Scan for the cell matching the given text and deliver its [X, Y] coordinate at center. 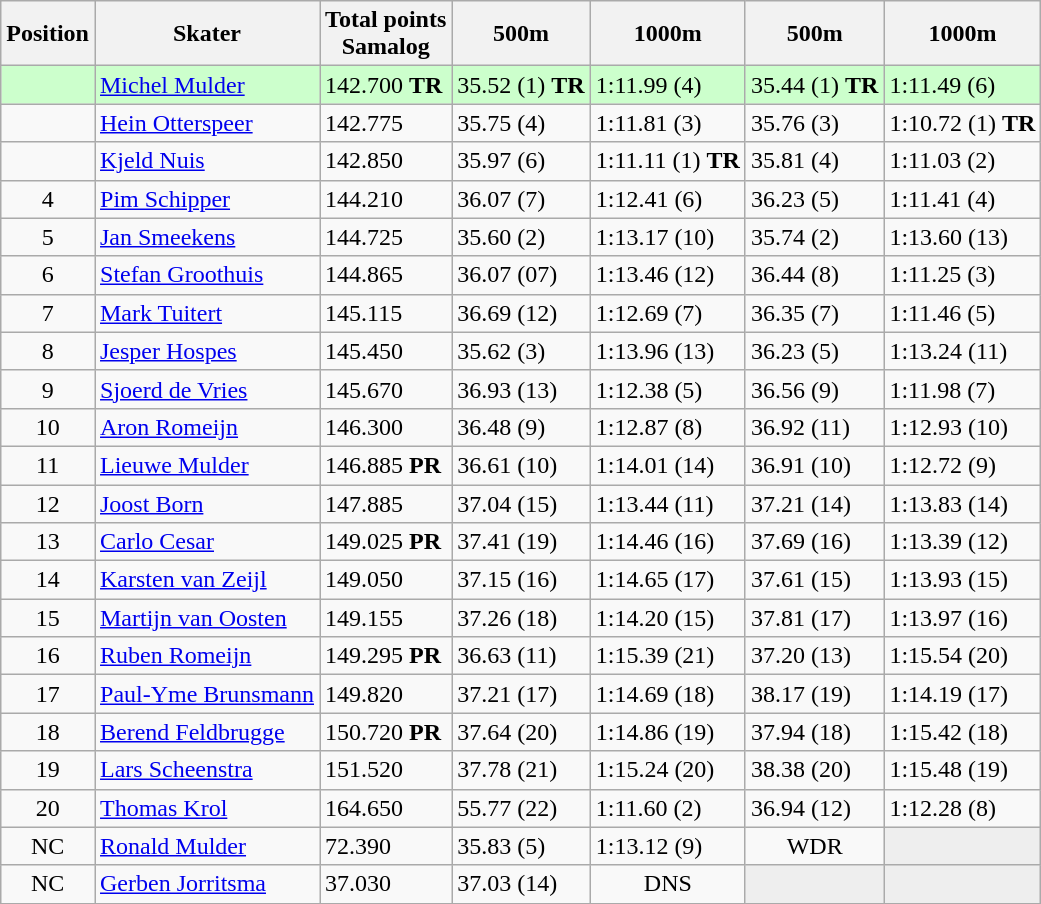
144.210 [386, 199]
8 [48, 351]
36.63 (11) [521, 656]
1:13.96 (13) [668, 351]
1:13.93 (15) [962, 580]
Paul-Yme Brunsmann [206, 694]
36.07 (7) [521, 199]
1:13.97 (16) [962, 618]
Berend Feldbrugge [206, 732]
18 [48, 732]
37.61 (15) [814, 580]
1:11.41 (4) [962, 199]
9 [48, 389]
35.44 (1) TR [814, 85]
36.91 (10) [814, 465]
1:14.01 (14) [668, 465]
16 [48, 656]
14 [48, 580]
Position [48, 34]
37.78 (21) [521, 770]
37.26 (18) [521, 618]
1:15.39 (21) [668, 656]
149.295 PR [386, 656]
Ronald Mulder [206, 846]
36.94 (12) [814, 808]
1:14.69 (18) [668, 694]
55.77 (22) [521, 808]
37.21 (14) [814, 503]
Total points Samalog [386, 34]
36.48 (9) [521, 427]
35.75 (4) [521, 123]
1:12.87 (8) [668, 427]
36.35 (7) [814, 313]
36.92 (11) [814, 427]
1:12.69 (7) [668, 313]
149.820 [386, 694]
WDR [814, 846]
Aron Romeijn [206, 427]
Jan Smeekens [206, 237]
1:12.72 (9) [962, 465]
19 [48, 770]
142.775 [386, 123]
37.94 (18) [814, 732]
35.74 (2) [814, 237]
Lieuwe Mulder [206, 465]
35.83 (5) [521, 846]
Stefan Groothuis [206, 275]
36.56 (9) [814, 389]
Skater [206, 34]
6 [48, 275]
37.64 (20) [521, 732]
1:12.41 (6) [668, 199]
36.93 (13) [521, 389]
1:12.38 (5) [668, 389]
Mark Tuitert [206, 313]
1:13.17 (10) [668, 237]
10 [48, 427]
150.720 PR [386, 732]
Karsten van Zeijl [206, 580]
149.025 PR [386, 542]
146.885 PR [386, 465]
37.03 (14) [521, 884]
1:15.24 (20) [668, 770]
1:13.83 (14) [962, 503]
Jesper Hospes [206, 351]
1:15.42 (18) [962, 732]
72.390 [386, 846]
1:11.11 (1) TR [668, 161]
164.650 [386, 808]
12 [48, 503]
144.725 [386, 237]
1:13.39 (12) [962, 542]
Gerben Jorritsma [206, 884]
36.44 (8) [814, 275]
Hein Otterspeer [206, 123]
1:13.12 (9) [668, 846]
Kjeld Nuis [206, 161]
145.115 [386, 313]
5 [48, 237]
1:14.19 (17) [962, 694]
37.81 (17) [814, 618]
7 [48, 313]
1:14.86 (19) [668, 732]
Thomas Krol [206, 808]
35.52 (1) TR [521, 85]
144.865 [386, 275]
142.700 TR [386, 85]
11 [48, 465]
13 [48, 542]
1:11.49 (6) [962, 85]
DNS [668, 884]
Lars Scheenstra [206, 770]
1:14.20 (15) [668, 618]
4 [48, 199]
37.04 (15) [521, 503]
1:15.54 (20) [962, 656]
35.81 (4) [814, 161]
1:13.46 (12) [668, 275]
1:11.81 (3) [668, 123]
142.850 [386, 161]
146.300 [386, 427]
36.61 (10) [521, 465]
37.41 (19) [521, 542]
Pim Schipper [206, 199]
38.17 (19) [814, 694]
37.20 (13) [814, 656]
1:13.44 (11) [668, 503]
1:14.65 (17) [668, 580]
145.450 [386, 351]
37.21 (17) [521, 694]
35.76 (3) [814, 123]
Carlo Cesar [206, 542]
Ruben Romeijn [206, 656]
35.60 (2) [521, 237]
1:13.60 (13) [962, 237]
1:13.24 (11) [962, 351]
36.07 (07) [521, 275]
15 [48, 618]
151.520 [386, 770]
1:11.60 (2) [668, 808]
1:12.28 (8) [962, 808]
1:11.98 (7) [962, 389]
37.15 (16) [521, 580]
38.38 (20) [814, 770]
37.69 (16) [814, 542]
1:11.03 (2) [962, 161]
Martijn van Oosten [206, 618]
1:15.48 (19) [962, 770]
35.62 (3) [521, 351]
20 [48, 808]
1:14.46 (16) [668, 542]
35.97 (6) [521, 161]
1:11.25 (3) [962, 275]
Sjoerd de Vries [206, 389]
145.670 [386, 389]
17 [48, 694]
37.030 [386, 884]
149.050 [386, 580]
Michel Mulder [206, 85]
1:12.93 (10) [962, 427]
1:10.72 (1) TR [962, 123]
147.885 [386, 503]
149.155 [386, 618]
36.69 (12) [521, 313]
Joost Born [206, 503]
1:11.46 (5) [962, 313]
1:11.99 (4) [668, 85]
